Detect which cell encompasses the target text, then output its (x, y) center coordinate. 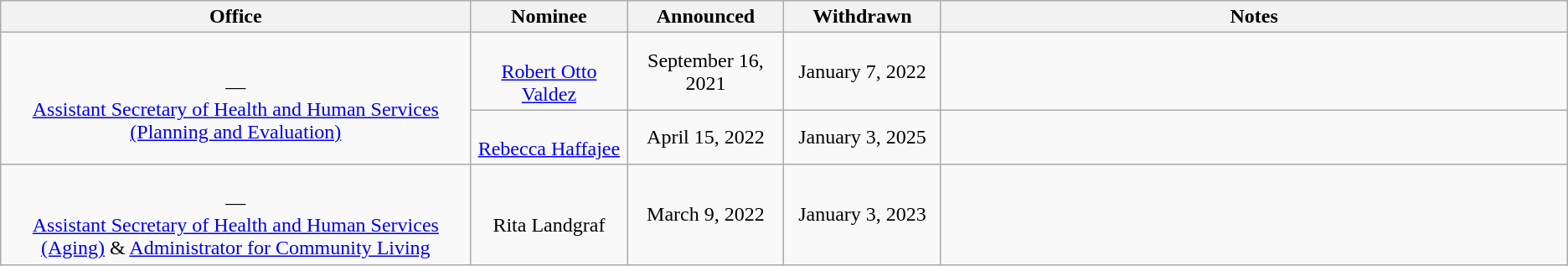
January 3, 2023 (863, 215)
January 7, 2022 (863, 71)
—Assistant Secretary of Health and Human Services(Planning and Evaluation) (236, 99)
April 15, 2022 (705, 138)
Withdrawn (863, 17)
Rebecca Haffajee (549, 138)
Nominee (549, 17)
March 9, 2022 (705, 215)
Notes (1254, 17)
—Assistant Secretary of Health and Human Services(Aging) & Administrator for Community Living (236, 215)
January 3, 2025 (863, 138)
September 16, 2021 (705, 71)
Office (236, 17)
Announced (705, 17)
Rita Landgraf (549, 215)
Robert Otto Valdez (549, 71)
